Search for the cell housing the specified text and yield its [X, Y] center coordinate. 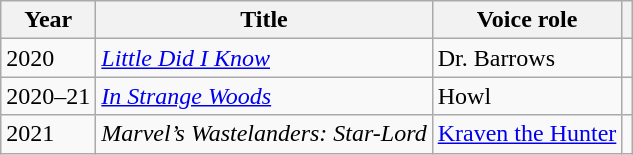
Dr. Barrows [527, 58]
Marvel’s Wastelanders: Star-Lord [264, 134]
2021 [48, 134]
Voice role [527, 20]
Year [48, 20]
Howl [527, 96]
Kraven the Hunter [527, 134]
2020–21 [48, 96]
Little Did I Know [264, 58]
2020 [48, 58]
Title [264, 20]
In Strange Woods [264, 96]
